Find where the given text appears and provide that cell's center as (X, Y) coordinate. 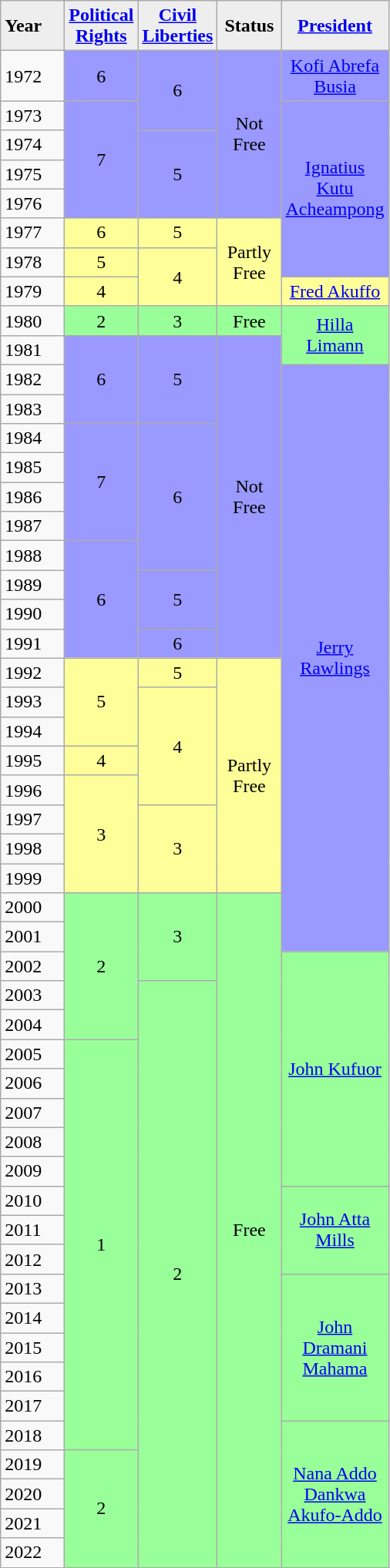
2000 (32, 908)
John Kufuor (335, 1069)
President (335, 26)
1994 (32, 731)
2004 (32, 1025)
1989 (32, 585)
Nana Addo Dankwa Akufo-Addo (335, 1494)
Year (32, 26)
Hilla Limann (335, 335)
1985 (32, 468)
1982 (32, 379)
2008 (32, 1142)
1986 (32, 497)
1992 (32, 673)
1973 (32, 116)
1999 (32, 878)
1978 (32, 262)
1991 (32, 643)
John Dramani Mahama (335, 1347)
2001 (32, 937)
2010 (32, 1200)
1979 (32, 291)
1976 (32, 203)
1980 (32, 321)
2014 (32, 1318)
1972 (32, 76)
Fred Akuffo (335, 291)
2006 (32, 1083)
1974 (32, 145)
1987 (32, 526)
2019 (32, 1465)
Jerry Rawlings (335, 658)
1990 (32, 614)
2018 (32, 1435)
1975 (32, 174)
1981 (32, 350)
Ignatius Kutu Acheampong (335, 189)
2013 (32, 1288)
2021 (32, 1523)
2005 (32, 1054)
1997 (32, 819)
1977 (32, 233)
2012 (32, 1259)
2003 (32, 996)
2009 (32, 1171)
2015 (32, 1348)
1 (102, 1245)
1984 (32, 438)
Kofi Abrefa Busia (335, 76)
1995 (32, 760)
1993 (32, 702)
Civil Liberties (177, 26)
2016 (32, 1377)
2022 (32, 1553)
Political Rights (102, 26)
2011 (32, 1230)
John Atta Mills (335, 1230)
1983 (32, 409)
2020 (32, 1494)
1988 (32, 556)
1998 (32, 848)
2017 (32, 1406)
Status (250, 26)
2007 (32, 1113)
2002 (32, 966)
1996 (32, 790)
